Find where the given text appears and provide that cell's center as (X, Y) coordinate. 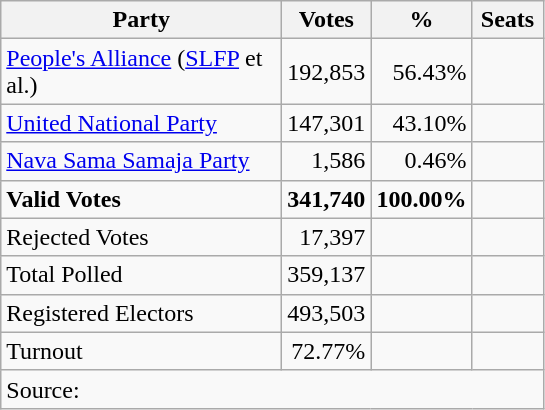
43.10% (422, 123)
100.00% (422, 199)
Source: (272, 389)
Rejected Votes (142, 237)
192,853 (326, 72)
Votes (326, 20)
147,301 (326, 123)
56.43% (422, 72)
Seats (508, 20)
0.46% (422, 161)
341,740 (326, 199)
Valid Votes (142, 199)
72.77% (326, 351)
Nava Sama Samaja Party (142, 161)
359,137 (326, 275)
Total Polled (142, 275)
People's Alliance (SLFP et al.) (142, 72)
Registered Electors (142, 313)
17,397 (326, 237)
% (422, 20)
1,586 (326, 161)
Turnout (142, 351)
United National Party (142, 123)
493,503 (326, 313)
Party (142, 20)
